Output the [x, y] coordinate of the center of the cell containing the given text.  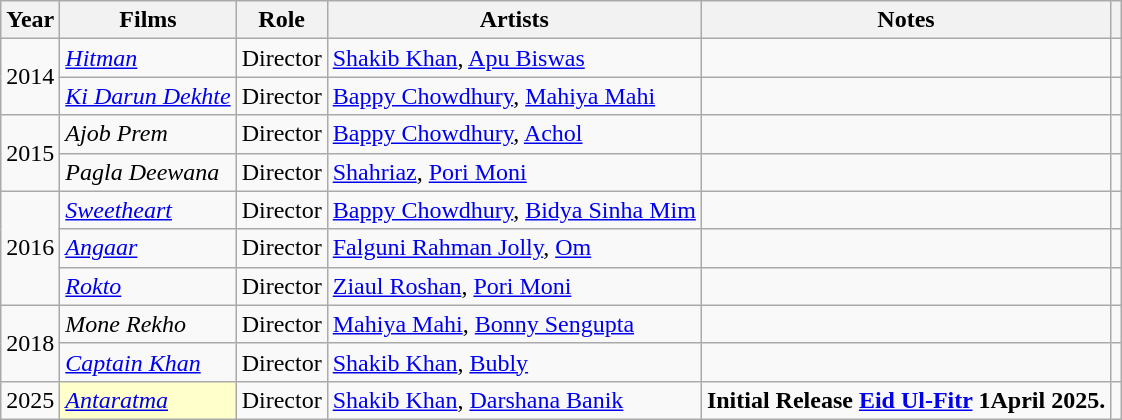
2016 [30, 248]
Sweetheart [148, 210]
2014 [30, 77]
2018 [30, 343]
Hitman [148, 58]
Pagla Deewana [148, 172]
Shahriaz, Pori Moni [514, 172]
Bappy Chowdhury, Mahiya Mahi [514, 96]
Antaratma [148, 400]
Bappy Chowdhury, Bidya Sinha Mim [514, 210]
Role [282, 20]
Rokto [148, 286]
Bappy Chowdhury, Achol [514, 134]
Artists [514, 20]
Films [148, 20]
Mahiya Mahi, Bonny Sengupta [514, 324]
2015 [30, 153]
Shakib Khan, Darshana Banik [514, 400]
Mone Rekho [148, 324]
Ziaul Roshan, Pori Moni [514, 286]
Shakib Khan, Apu Biswas [514, 58]
Ajob Prem [148, 134]
Notes [906, 20]
Falguni Rahman Jolly, Om [514, 248]
Angaar [148, 248]
Captain Khan [148, 362]
Initial Release Eid Ul-Fitr 1April 2025. [906, 400]
Ki Darun Dekhte [148, 96]
Year [30, 20]
2025 [30, 400]
Shakib Khan, Bubly [514, 362]
